Locate the cell with the specified text and output its (x, y) center coordinate. 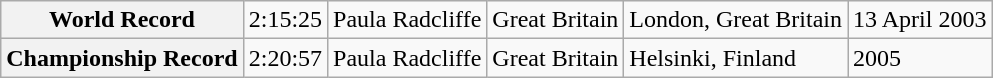
2:15:25 (285, 20)
Helsinki, Finland (736, 58)
World Record (122, 20)
Championship Record (122, 58)
2:20:57 (285, 58)
London, Great Britain (736, 20)
13 April 2003 (920, 20)
2005 (920, 58)
